Pinpoint the cell where the given text exists, returning its (x, y) midpoint coordinate. 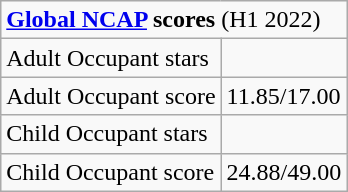
Child Occupant score (111, 172)
24.88/49.00 (284, 172)
Adult Occupant score (111, 96)
11.85/17.00 (284, 96)
Adult Occupant stars (111, 58)
Global NCAP scores (H1 2022) (174, 20)
Child Occupant stars (111, 134)
